Pinpoint the cell where the given text exists, returning its [X, Y] midpoint coordinate. 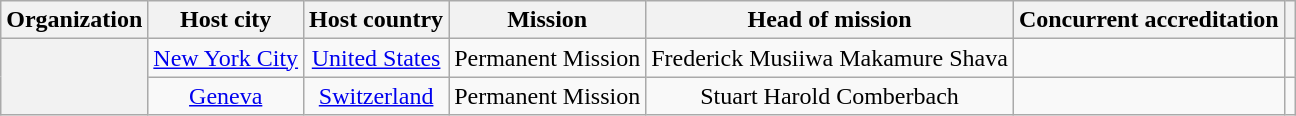
Geneva [226, 96]
Concurrent accreditation [1148, 20]
United States [376, 58]
Mission [548, 20]
Host country [376, 20]
Host city [226, 20]
New York City [226, 58]
Switzerland [376, 96]
Frederick Musiiwa Makamure Shava [830, 58]
Stuart Harold Comberbach [830, 96]
Organization [74, 20]
Head of mission [830, 20]
